Scan for the cell matching the given text and deliver its (X, Y) coordinate at center. 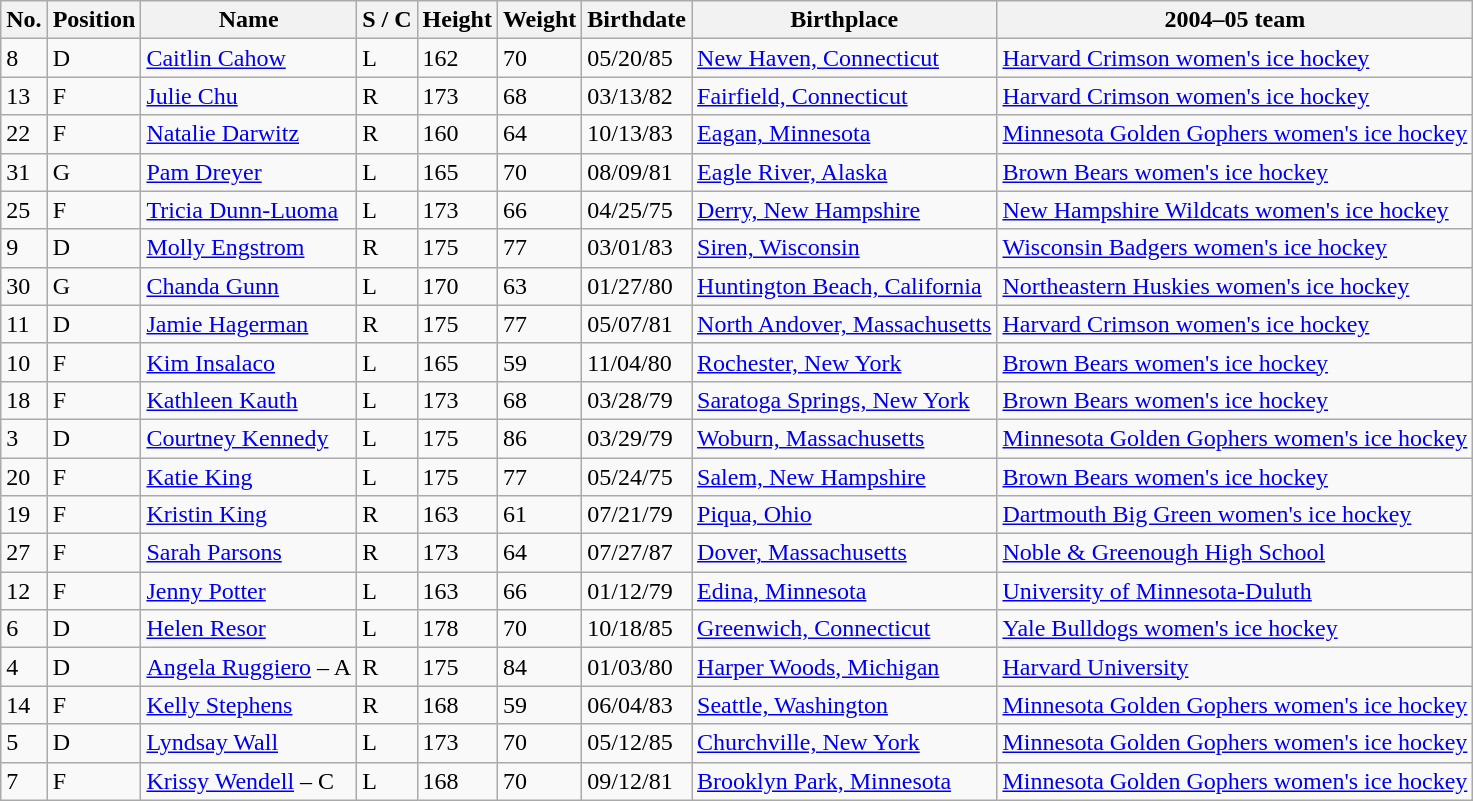
Sarah Parsons (249, 553)
Pam Dreyer (249, 172)
10/18/85 (637, 629)
Churchville, New York (844, 743)
08/09/81 (637, 172)
6 (24, 629)
Fairfield, Connecticut (844, 96)
Huntington Beach, California (844, 286)
Tricia Dunn-Luoma (249, 210)
04/25/75 (637, 210)
25 (24, 210)
Jamie Hagerman (249, 324)
Northeastern Huskies women's ice hockey (1235, 286)
Name (249, 20)
Yale Bulldogs women's ice hockey (1235, 629)
05/20/85 (637, 58)
Molly Engstrom (249, 248)
Jenny Potter (249, 591)
7 (24, 781)
Dover, Massachusetts (844, 553)
Salem, New Hampshire (844, 477)
11 (24, 324)
Seattle, Washington (844, 705)
Wisconsin Badgers women's ice hockey (1235, 248)
9 (24, 248)
160 (457, 134)
Eagan, Minnesota (844, 134)
Position (94, 20)
Birthplace (844, 20)
01/03/80 (637, 667)
Derry, New Hampshire (844, 210)
Greenwich, Connecticut (844, 629)
Helen Resor (249, 629)
170 (457, 286)
07/27/87 (637, 553)
Edina, Minnesota (844, 591)
Kristin King (249, 515)
New Haven, Connecticut (844, 58)
11/04/80 (637, 362)
05/12/85 (637, 743)
University of Minnesota-Duluth (1235, 591)
10/13/83 (637, 134)
North Andover, Massachusetts (844, 324)
Kathleen Kauth (249, 400)
61 (539, 515)
03/13/82 (637, 96)
Katie King (249, 477)
03/29/79 (637, 438)
Lyndsay Wall (249, 743)
14 (24, 705)
Caitlin Cahow (249, 58)
84 (539, 667)
27 (24, 553)
06/04/83 (637, 705)
Eagle River, Alaska (844, 172)
Weight (539, 20)
05/24/75 (637, 477)
Saratoga Springs, New York (844, 400)
20 (24, 477)
8 (24, 58)
Rochester, New York (844, 362)
Chanda Gunn (249, 286)
No. (24, 20)
Height (457, 20)
Harper Woods, Michigan (844, 667)
Angela Ruggiero – A (249, 667)
01/27/80 (637, 286)
63 (539, 286)
01/12/79 (637, 591)
Kelly Stephens (249, 705)
Piqua, Ohio (844, 515)
Harvard University (1235, 667)
Natalie Darwitz (249, 134)
New Hampshire Wildcats women's ice hockey (1235, 210)
03/28/79 (637, 400)
Siren, Wisconsin (844, 248)
10 (24, 362)
162 (457, 58)
Dartmouth Big Green women's ice hockey (1235, 515)
03/01/83 (637, 248)
19 (24, 515)
3 (24, 438)
2004–05 team (1235, 20)
18 (24, 400)
Woburn, Massachusetts (844, 438)
30 (24, 286)
09/12/81 (637, 781)
Julie Chu (249, 96)
07/21/79 (637, 515)
4 (24, 667)
Krissy Wendell – C (249, 781)
5 (24, 743)
Noble & Greenough High School (1235, 553)
86 (539, 438)
Courtney Kennedy (249, 438)
Brooklyn Park, Minnesota (844, 781)
31 (24, 172)
22 (24, 134)
178 (457, 629)
Kim Insalaco (249, 362)
S / C (387, 20)
13 (24, 96)
05/07/81 (637, 324)
12 (24, 591)
Birthdate (637, 20)
